Locate the cell with the specified text and output its (x, y) center coordinate. 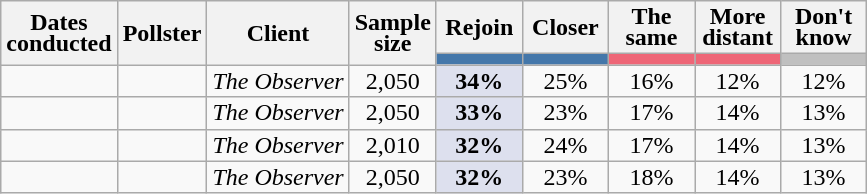
Samplesize (392, 33)
16% (651, 81)
Don't know (824, 28)
24% (565, 145)
Client (278, 33)
More distant (737, 28)
Closer (565, 28)
Pollster (162, 33)
25% (565, 81)
33% (479, 113)
2,010 (392, 145)
Datesconducted (59, 33)
The same (651, 28)
Rejoin (479, 28)
18% (651, 177)
34% (479, 81)
